Locate the cell with the specified text and output its (x, y) center coordinate. 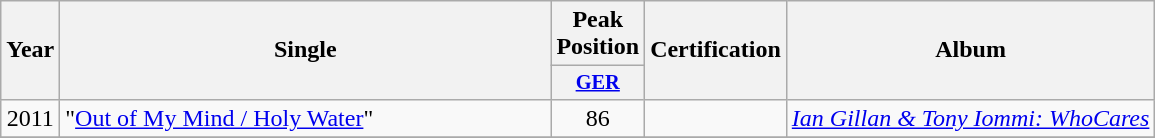
86 (598, 118)
GER (598, 83)
Year (30, 50)
Certification (716, 50)
2011 (30, 118)
"Out of My Mind / Holy Water" (306, 118)
Single (306, 50)
Peak Position (598, 34)
Album (970, 50)
Ian Gillan & Tony Iommi: WhoCares (970, 118)
